For the text-containing cell, return its midpoint in [x, y] coordinate format. 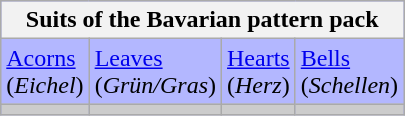
Bells(Schellen) [349, 72]
Leaves(Grün/Gras) [155, 72]
Suits of the Bavarian pattern pack [202, 20]
Hearts(Herz) [259, 72]
Acorns(Eichel) [45, 72]
